Locate the cell with the specified text and output its [X, Y] center coordinate. 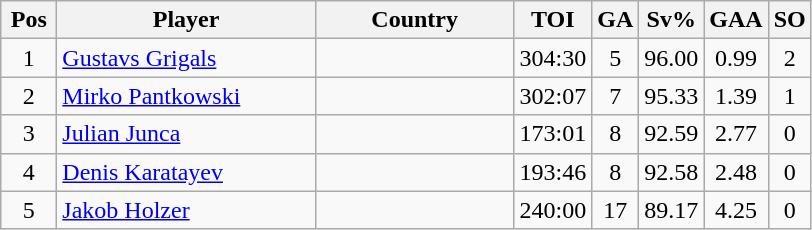
2.48 [736, 172]
17 [616, 210]
95.33 [672, 96]
193:46 [553, 172]
Jakob Holzer [186, 210]
92.59 [672, 134]
GA [616, 20]
96.00 [672, 58]
0.99 [736, 58]
Denis Karatayev [186, 172]
89.17 [672, 210]
Gustavs Grigals [186, 58]
Country [414, 20]
173:01 [553, 134]
Mirko Pantkowski [186, 96]
4.25 [736, 210]
GAA [736, 20]
304:30 [553, 58]
240:00 [553, 210]
Julian Junca [186, 134]
Player [186, 20]
4 [29, 172]
TOI [553, 20]
7 [616, 96]
Sv% [672, 20]
2.77 [736, 134]
SO [790, 20]
Pos [29, 20]
3 [29, 134]
1.39 [736, 96]
302:07 [553, 96]
92.58 [672, 172]
